Locate the cell with the specified text and output its (x, y) center coordinate. 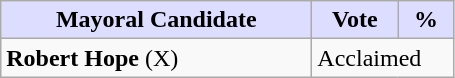
Acclaimed (383, 58)
% (426, 20)
Mayoral Candidate (156, 20)
Vote (355, 20)
Robert Hope (X) (156, 58)
